Output the [x, y] coordinate of the center of the cell containing the given text.  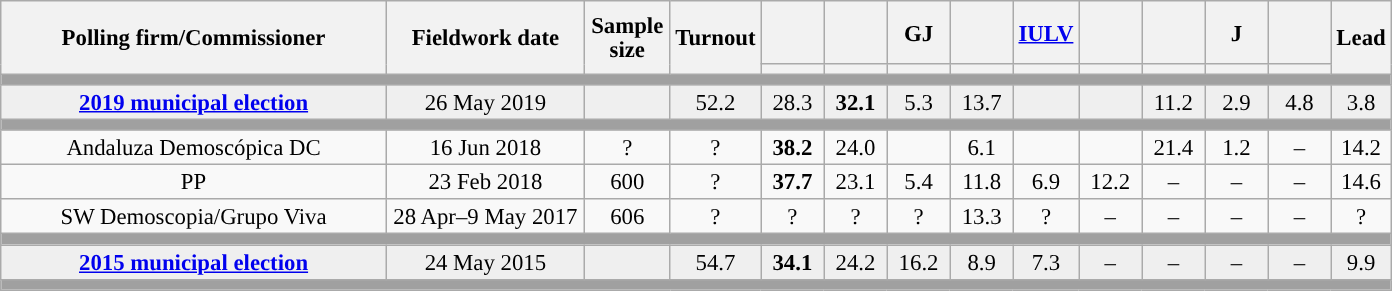
600 [627, 182]
24.0 [856, 148]
Fieldwork date [485, 38]
6.9 [1046, 182]
2019 municipal election [194, 102]
8.9 [982, 262]
14.6 [1361, 182]
16.2 [918, 262]
Polling firm/Commissioner [194, 38]
23 Feb 2018 [485, 182]
IULV [1046, 32]
1.2 [1236, 148]
34.1 [792, 262]
32.1 [856, 102]
28.3 [792, 102]
J [1236, 32]
7.3 [1046, 262]
9.9 [1361, 262]
3.8 [1361, 102]
11.2 [1174, 102]
13.3 [982, 218]
14.2 [1361, 148]
Andaluza Demoscópica DC [194, 148]
Lead [1361, 38]
SW Demoscopia/Grupo Viva [194, 218]
24.2 [856, 262]
2.9 [1236, 102]
6.1 [982, 148]
54.7 [716, 262]
21.4 [1174, 148]
12.2 [1110, 182]
11.8 [982, 182]
28 Apr–9 May 2017 [485, 218]
4.8 [1300, 102]
38.2 [792, 148]
52.2 [716, 102]
GJ [918, 32]
26 May 2019 [485, 102]
23.1 [856, 182]
5.3 [918, 102]
16 Jun 2018 [485, 148]
24 May 2015 [485, 262]
606 [627, 218]
2015 municipal election [194, 262]
Turnout [716, 38]
13.7 [982, 102]
37.7 [792, 182]
PP [194, 182]
Sample size [627, 38]
5.4 [918, 182]
